Pinpoint the cell where the given text exists, returning its (X, Y) midpoint coordinate. 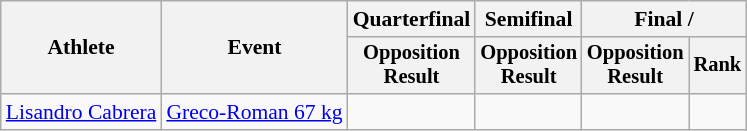
Quarterfinal (412, 19)
Semifinal (528, 19)
Lisandro Cabrera (82, 112)
Athlete (82, 48)
Event (254, 48)
Final / (664, 19)
Greco-Roman 67 kg (254, 112)
Rank (718, 66)
